Detect which cell encompasses the target text, then output its [x, y] center coordinate. 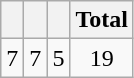
19 [102, 58]
Total [102, 20]
5 [58, 58]
